Pinpoint the cell where the given text exists, returning its [X, Y] midpoint coordinate. 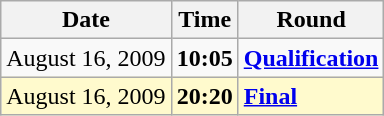
Final [311, 96]
10:05 [204, 58]
Date [86, 20]
Round [311, 20]
20:20 [204, 96]
Qualification [311, 58]
Time [204, 20]
